For the text-containing cell, return its midpoint in [X, Y] coordinate format. 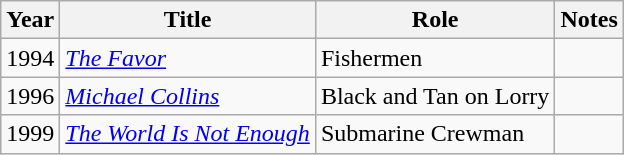
Title [188, 20]
The Favor [188, 58]
1994 [30, 58]
Submarine Crewman [435, 134]
Michael Collins [188, 96]
Black and Tan on Lorry [435, 96]
Fishermen [435, 58]
The World Is Not Enough [188, 134]
Year [30, 20]
1999 [30, 134]
Role [435, 20]
Notes [589, 20]
1996 [30, 96]
